Provide the [X, Y] coordinate of the cell's center where the given text is located.  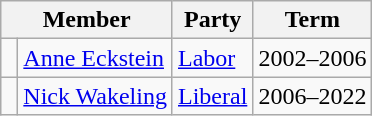
Party [212, 20]
Labor [212, 58]
2002–2006 [312, 58]
Member [87, 20]
Liberal [212, 96]
Nick Wakeling [96, 96]
Term [312, 20]
2006–2022 [312, 96]
Anne Eckstein [96, 58]
